Provide the [X, Y] coordinate of the cell's center where the given text is located.  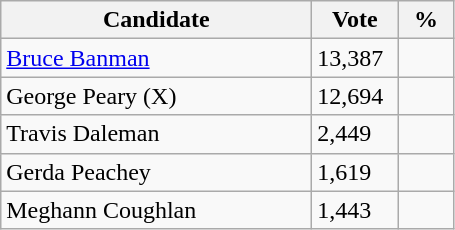
Meghann Coughlan [156, 210]
Bruce Banman [156, 58]
Vote [355, 20]
13,387 [355, 58]
Candidate [156, 20]
Gerda Peachey [156, 172]
Travis Daleman [156, 134]
2,449 [355, 134]
% [426, 20]
12,694 [355, 96]
1,443 [355, 210]
1,619 [355, 172]
George Peary (X) [156, 96]
